Output the [X, Y] coordinate of the center of the cell containing the given text.  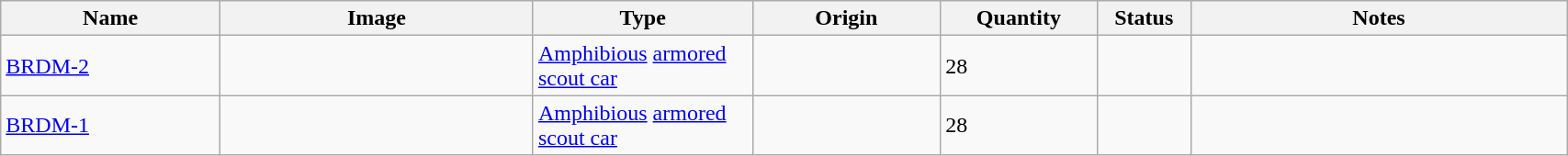
Notes [1378, 18]
Image [377, 18]
Origin [847, 18]
Quantity [1019, 18]
Status [1144, 18]
Type [643, 18]
BRDM-1 [110, 125]
Name [110, 18]
BRDM-2 [110, 66]
